Extract the (X, Y) coordinate from the center of the cell holding the provided text.  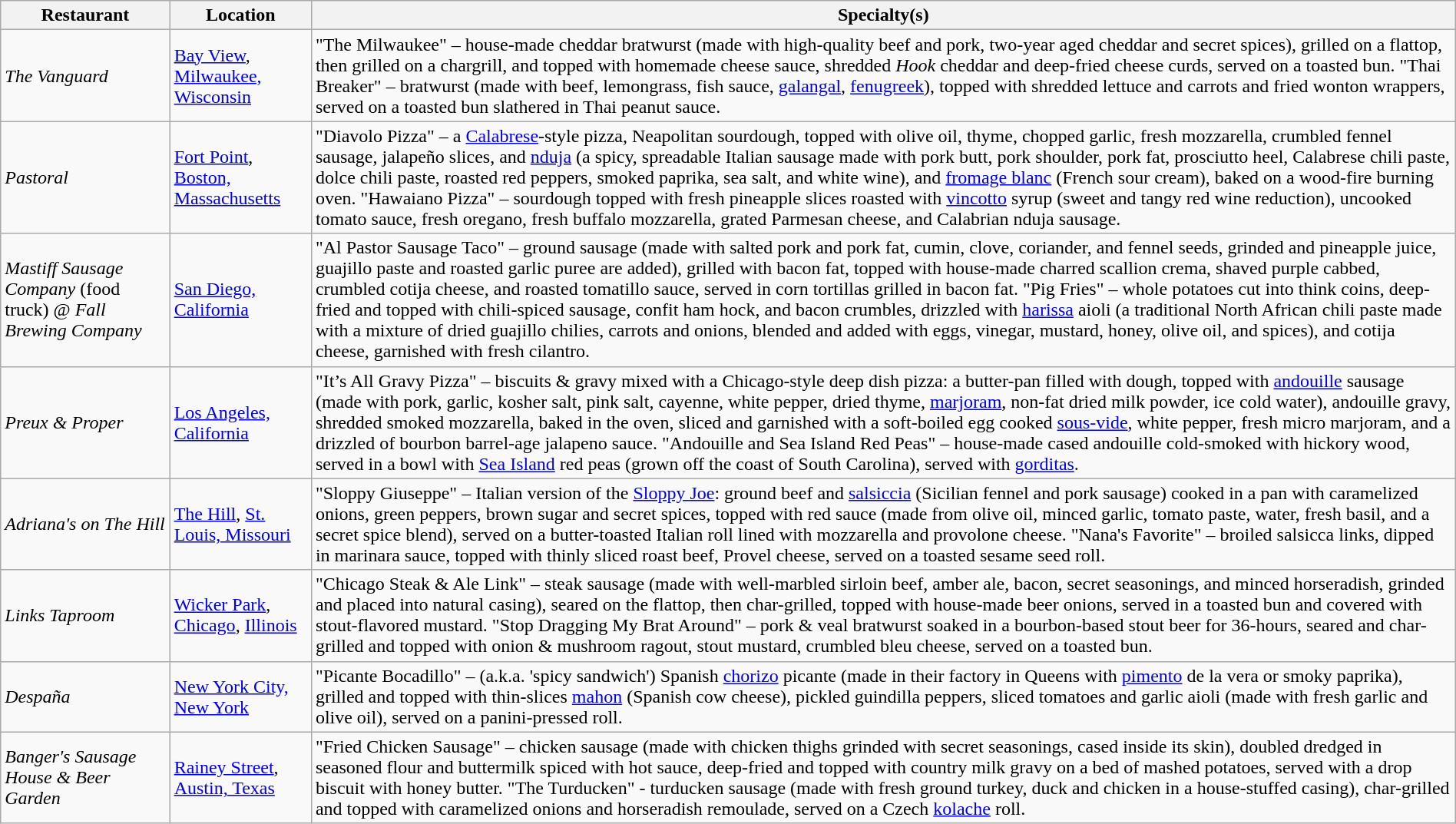
The Vanguard (85, 75)
Pastoral (85, 177)
The Hill, St. Louis, Missouri (240, 524)
Preux & Proper (85, 422)
New York City, New York (240, 697)
Rainey Street, Austin, Texas (240, 777)
Wicker Park, Chicago, Illinois (240, 616)
Los Angeles, California (240, 422)
Restaurant (85, 15)
Links Taproom (85, 616)
Adriana's on The Hill (85, 524)
San Diego, California (240, 299)
Bay View, Milwaukee, Wisconsin (240, 75)
Banger's Sausage House & Beer Garden (85, 777)
Mastiff Sausage Company (food truck) @ Fall Brewing Company (85, 299)
Fort Point, Boston, Massachusetts (240, 177)
Location (240, 15)
Specialty(s) (883, 15)
Despaña (85, 697)
